Pinpoint the cell where the given text exists, returning its (X, Y) midpoint coordinate. 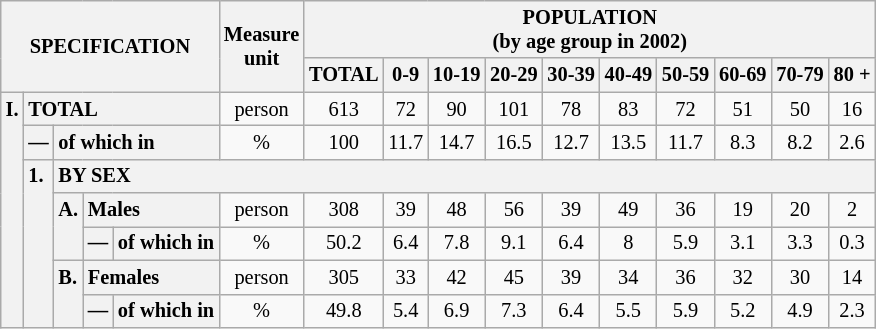
80 + (852, 75)
I. (12, 210)
14 (852, 277)
30-39 (570, 75)
305 (344, 277)
7.3 (514, 311)
4.9 (800, 311)
32 (742, 277)
5.4 (406, 311)
1. (38, 243)
51 (742, 109)
6.9 (456, 311)
12.7 (570, 142)
0-9 (406, 75)
56 (514, 210)
60-69 (742, 75)
Measure unit (262, 46)
3.1 (742, 243)
SPECIFICATION (110, 46)
70-79 (800, 75)
34 (628, 277)
48 (456, 210)
40-49 (628, 75)
13.5 (628, 142)
10-19 (456, 75)
A. (68, 226)
78 (570, 109)
2 (852, 210)
30 (800, 277)
33 (406, 277)
50.2 (344, 243)
3.3 (800, 243)
8 (628, 243)
2.6 (852, 142)
50-59 (686, 75)
49 (628, 210)
19 (742, 210)
Males (151, 210)
BY SEX (465, 176)
50 (800, 109)
8.3 (742, 142)
POPULATION (by age group in 2002) (590, 29)
101 (514, 109)
7.8 (456, 243)
20 (800, 210)
B. (68, 294)
90 (456, 109)
613 (344, 109)
2.3 (852, 311)
9.1 (514, 243)
49.8 (344, 311)
5.5 (628, 311)
20-29 (514, 75)
5.2 (742, 311)
42 (456, 277)
16 (852, 109)
0.3 (852, 243)
16.5 (514, 142)
308 (344, 210)
100 (344, 142)
45 (514, 277)
83 (628, 109)
Females (151, 277)
14.7 (456, 142)
8.2 (800, 142)
